Return [X, Y] of the center of cell containing provided text 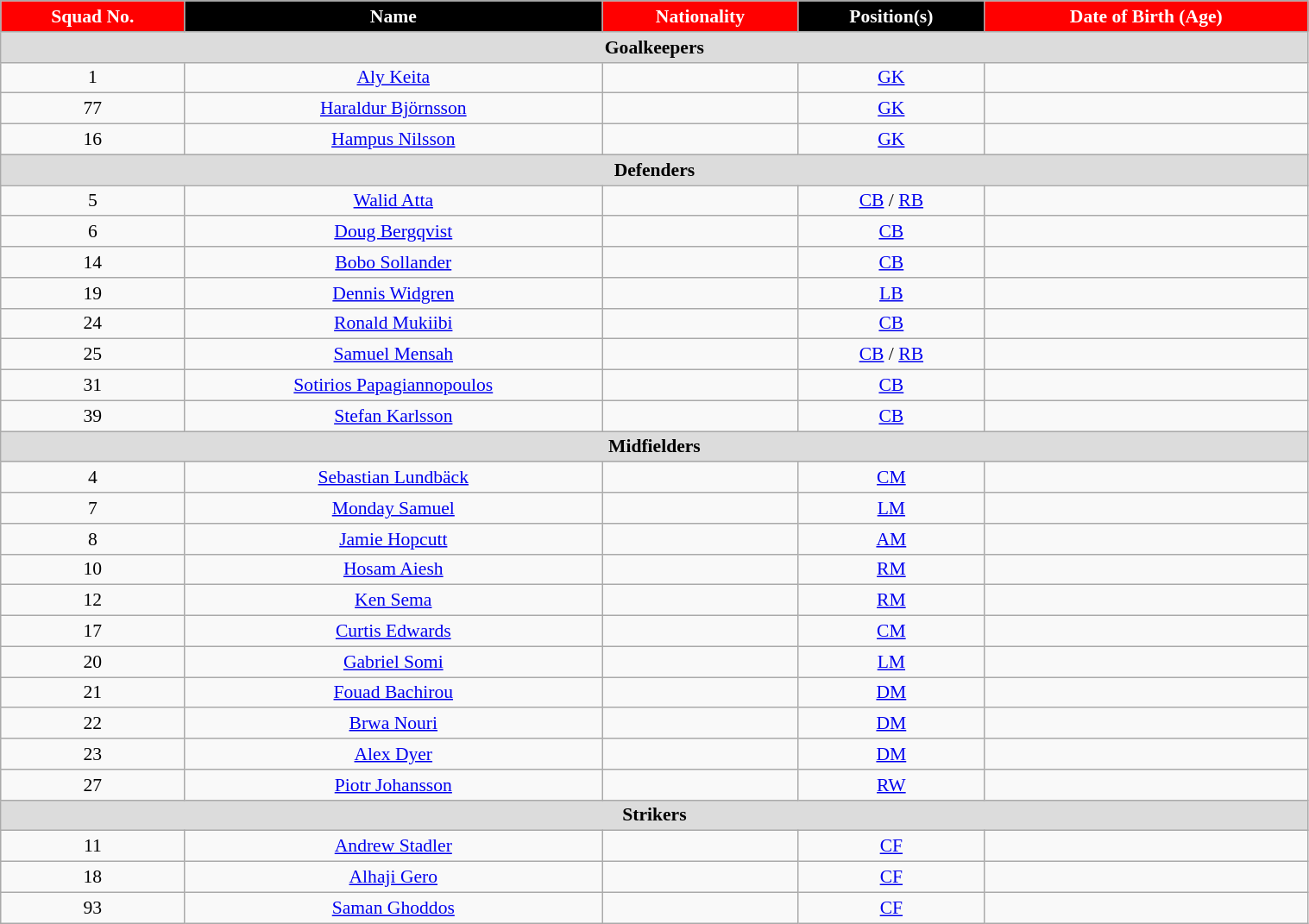
8 [93, 539]
Strikers [654, 815]
4 [93, 478]
23 [93, 754]
Aly Keita [393, 78]
Monday Samuel [393, 508]
Samuel Mensah [393, 355]
5 [93, 201]
RW [890, 785]
Ken Sema [393, 600]
11 [93, 846]
19 [93, 293]
22 [93, 724]
Hampus Nilsson [393, 140]
Doug Bergqvist [393, 232]
31 [93, 386]
Alhaji Gero [393, 877]
Date of Birth (Age) [1146, 16]
24 [93, 324]
LB [890, 293]
25 [93, 355]
18 [93, 877]
AM [890, 539]
Bobo Sollander [393, 262]
Position(s) [890, 16]
Piotr Johansson [393, 785]
Fouad Bachirou [393, 693]
Squad No. [93, 16]
10 [93, 569]
Alex Dyer [393, 754]
14 [93, 262]
Midfielders [654, 447]
Sotirios Papagiannopoulos [393, 386]
Saman Ghoddos [393, 908]
Goalkeepers [654, 47]
Walid Atta [393, 201]
Andrew Stadler [393, 846]
Dennis Widgren [393, 293]
20 [93, 662]
27 [93, 785]
Defenders [654, 170]
Jamie Hopcutt [393, 539]
93 [93, 908]
16 [93, 140]
39 [93, 416]
6 [93, 232]
1 [93, 78]
21 [93, 693]
Name [393, 16]
Nationality [701, 16]
Haraldur Björnsson [393, 109]
7 [93, 508]
12 [93, 600]
Brwa Nouri [393, 724]
Sebastian Lundbäck [393, 478]
Stefan Karlsson [393, 416]
Curtis Edwards [393, 632]
Gabriel Somi [393, 662]
17 [93, 632]
Ronald Mukiibi [393, 324]
77 [93, 109]
Hosam Aiesh [393, 569]
